Extract the (X, Y) coordinate from the center of the cell holding the provided text.  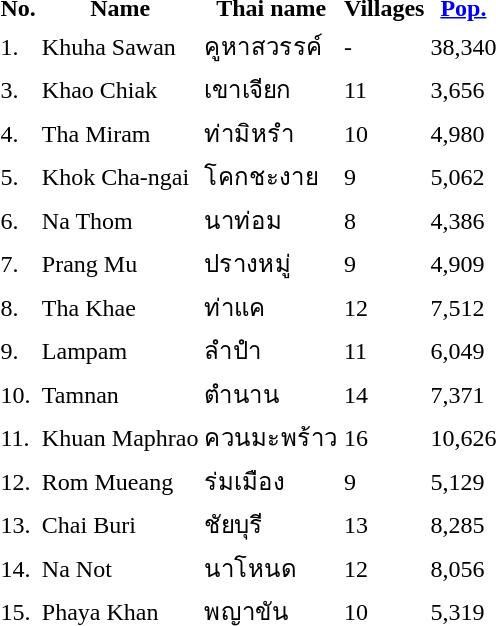
Na Not (120, 568)
Na Thom (120, 220)
13 (384, 524)
Tha Khae (120, 307)
ควนมะพร้าว (271, 438)
นาโหนด (271, 568)
โคกชะงาย (271, 176)
- (384, 46)
Chai Buri (120, 524)
16 (384, 438)
คูหาสวรรค์ (271, 46)
Khuha Sawan (120, 46)
Khok Cha-ngai (120, 176)
Khuan Maphrao (120, 438)
Lampam (120, 350)
ปรางหมู่ (271, 264)
14 (384, 394)
ร่มเมือง (271, 481)
นาท่อม (271, 220)
Prang Mu (120, 264)
Khao Chiak (120, 90)
ท่าแค (271, 307)
เขาเจียก (271, 90)
ชัยบุรี (271, 524)
Rom Mueang (120, 481)
10 (384, 133)
ตำนาน (271, 394)
ลำปำ (271, 350)
Tamnan (120, 394)
Tha Miram (120, 133)
8 (384, 220)
ท่ามิหรำ (271, 133)
